From the cell containing the given text, extract its center point as [x, y] coordinate. 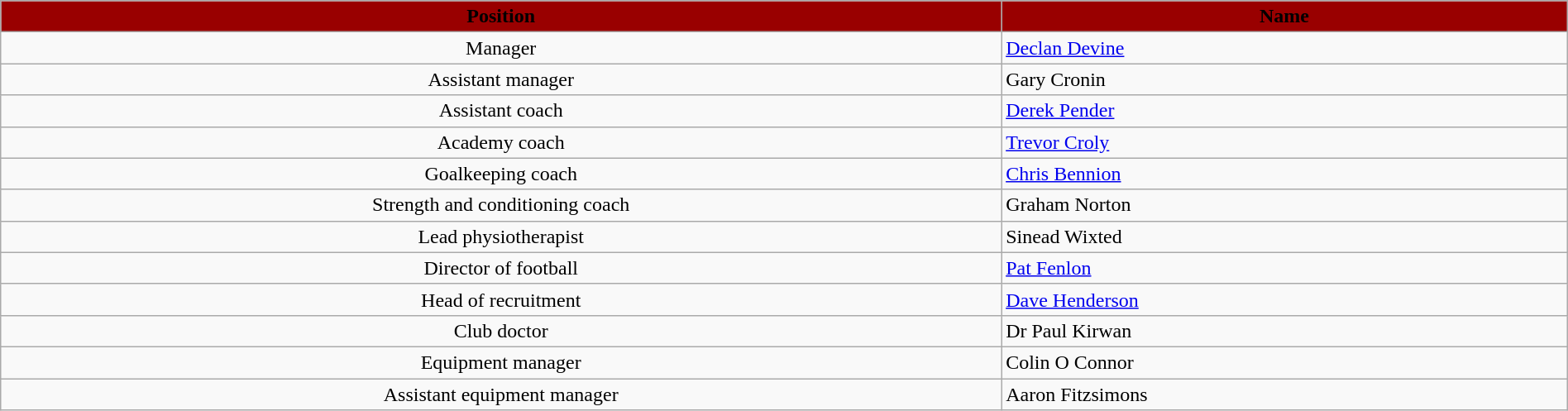
Manager [501, 48]
Declan Devine [1285, 48]
Academy coach [501, 142]
Aaron Fitzsimons [1285, 394]
Club doctor [501, 331]
Dr Paul Kirwan [1285, 331]
Sinead Wixted [1285, 237]
Gary Cronin [1285, 79]
Director of football [501, 268]
Graham Norton [1285, 205]
Equipment manager [501, 362]
Goalkeeping coach [501, 174]
Colin O Connor [1285, 362]
Head of recruitment [501, 299]
Name [1285, 17]
Strength and conditioning coach [501, 205]
Lead physiotherapist [501, 237]
Assistant coach [501, 111]
Assistant equipment manager [501, 394]
Position [501, 17]
Pat Fenlon [1285, 268]
Chris Bennion [1285, 174]
Trevor Croly [1285, 142]
Assistant manager [501, 79]
Derek Pender [1285, 111]
Dave Henderson [1285, 299]
